Locate the cell with the specified text and output its (x, y) center coordinate. 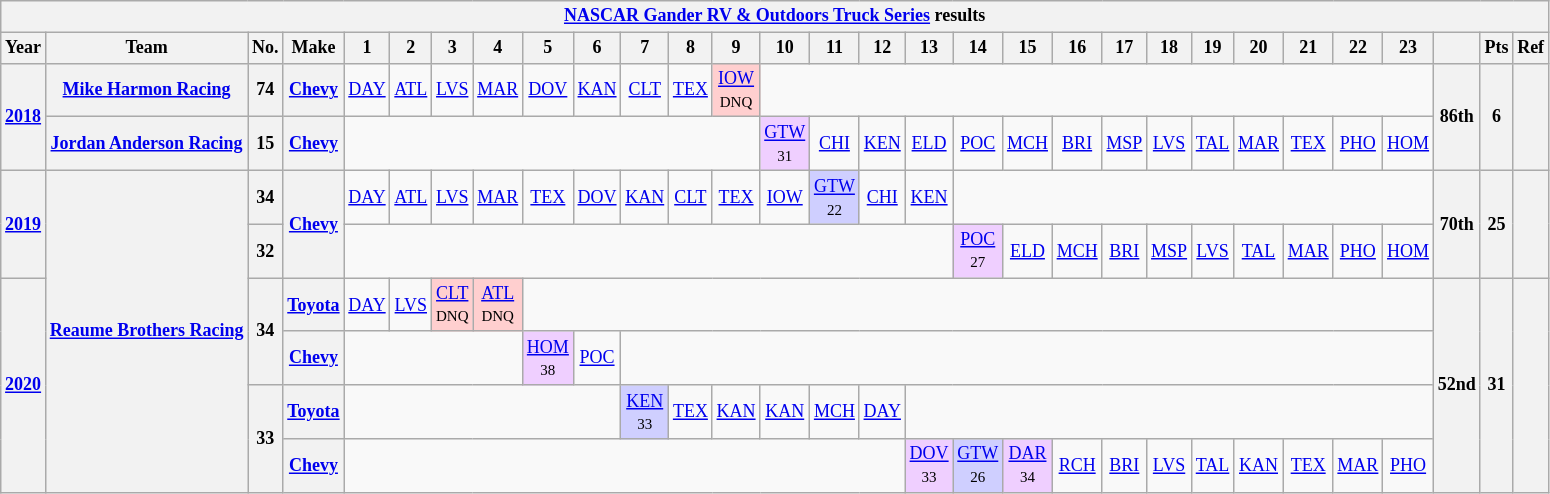
DOV33 (929, 466)
32 (266, 251)
17 (1124, 48)
2 (411, 48)
Jordan Anderson Racing (146, 144)
9 (736, 48)
31 (1496, 386)
23 (1408, 48)
No. (266, 48)
22 (1358, 48)
GTW26 (978, 466)
10 (785, 48)
GTW22 (835, 197)
2018 (24, 116)
18 (1170, 48)
GTW31 (785, 144)
Team (146, 48)
25 (1496, 224)
2019 (24, 224)
19 (1212, 48)
74 (266, 90)
HOM38 (548, 358)
16 (1077, 48)
86th (1456, 116)
POC27 (978, 251)
70th (1456, 224)
4 (498, 48)
11 (835, 48)
Make (314, 48)
Reaume Brothers Racing (146, 331)
Year (24, 48)
Mike Harmon Racing (146, 90)
RCH (1077, 466)
IOWDNQ (736, 90)
21 (1308, 48)
3 (452, 48)
7 (645, 48)
DAR34 (1028, 466)
20 (1259, 48)
12 (882, 48)
52nd (1456, 386)
5 (548, 48)
IOW (785, 197)
ATLDNQ (498, 305)
2020 (24, 386)
8 (691, 48)
CLTDNQ (452, 305)
KEN33 (645, 412)
Pts (1496, 48)
NASCAR Gander RV & Outdoors Truck Series results (775, 16)
1 (367, 48)
Ref (1531, 48)
14 (978, 48)
33 (266, 438)
13 (929, 48)
